From the cell containing the given text, extract its center point as [X, Y] coordinate. 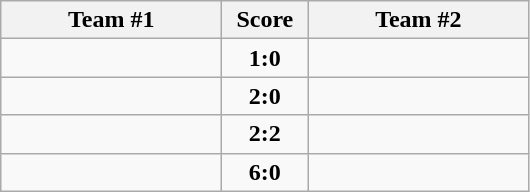
Score [265, 20]
Team #2 [418, 20]
2:2 [265, 134]
2:0 [265, 96]
Team #1 [112, 20]
6:0 [265, 172]
1:0 [265, 58]
